Provide the (X, Y) coordinate of the cell's center where the given text is located.  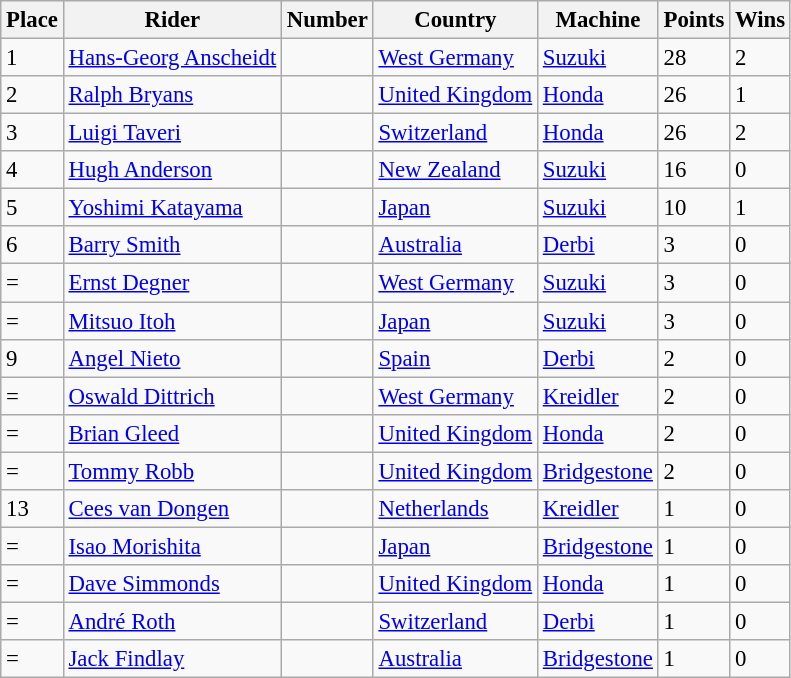
Hugh Anderson (172, 170)
Cees van Dongen (172, 509)
Country (455, 20)
Jack Findlay (172, 659)
28 (694, 58)
Rider (172, 20)
Machine (598, 20)
Netherlands (455, 509)
Mitsuo Itoh (172, 321)
5 (32, 208)
Barry Smith (172, 245)
Ernst Degner (172, 283)
Tommy Robb (172, 471)
Number (328, 20)
Angel Nieto (172, 358)
Brian Gleed (172, 433)
Yoshimi Katayama (172, 208)
Spain (455, 358)
Wins (760, 20)
Points (694, 20)
Place (32, 20)
10 (694, 208)
Luigi Taveri (172, 133)
Isao Morishita (172, 546)
New Zealand (455, 170)
13 (32, 509)
André Roth (172, 621)
Dave Simmonds (172, 584)
6 (32, 245)
9 (32, 358)
4 (32, 170)
16 (694, 170)
Hans-Georg Anscheidt (172, 58)
Oswald Dittrich (172, 396)
Ralph Bryans (172, 95)
